Find where the given text appears and provide that cell's center as (x, y) coordinate. 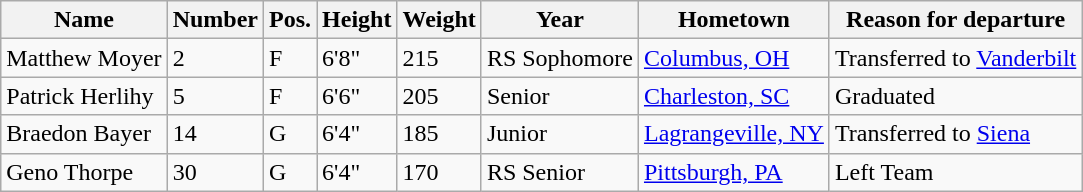
Year (560, 20)
RS Senior (560, 172)
Reason for departure (955, 20)
185 (439, 134)
205 (439, 96)
Pittsburgh, PA (734, 172)
215 (439, 58)
Senior (560, 96)
Lagrangeville, NY (734, 134)
Pos. (290, 20)
Transferred to Siena (955, 134)
14 (215, 134)
RS Sophomore (560, 58)
Number (215, 20)
2 (215, 58)
Hometown (734, 20)
Matthew Moyer (84, 58)
6'8" (357, 58)
Weight (439, 20)
170 (439, 172)
Geno Thorpe (84, 172)
Columbus, OH (734, 58)
Junior (560, 134)
Patrick Herlihy (84, 96)
Left Team (955, 172)
Braedon Bayer (84, 134)
30 (215, 172)
Graduated (955, 96)
5 (215, 96)
Transferred to Vanderbilt (955, 58)
Height (357, 20)
Charleston, SC (734, 96)
6'6" (357, 96)
Name (84, 20)
